Provide the (X, Y) coordinate of the cell's center where the given text is located.  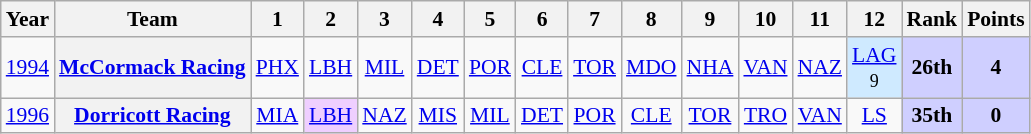
3 (384, 19)
1994 (28, 68)
Year (28, 19)
Dorricott Racing (152, 116)
7 (594, 19)
PHX (278, 68)
35th (932, 116)
Team (152, 19)
MIS (438, 116)
Rank (932, 19)
MIA (278, 116)
6 (542, 19)
26th (932, 68)
8 (652, 19)
11 (820, 19)
LAG9 (874, 68)
2 (330, 19)
12 (874, 19)
LS (874, 116)
McCormack Racing (152, 68)
9 (710, 19)
1 (278, 19)
TRO (765, 116)
1996 (28, 116)
MDO (652, 68)
5 (490, 19)
0 (996, 116)
10 (765, 19)
NHA (710, 68)
Points (996, 19)
